Provide the (X, Y) coordinate of the cell's center where the given text is located.  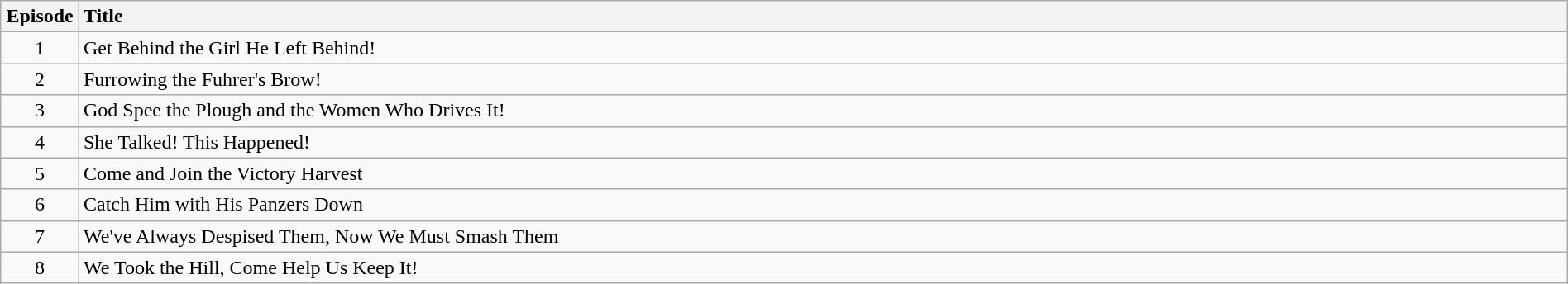
2 (40, 79)
God Spee the Plough and the Women Who Drives It! (823, 111)
We Took the Hill, Come Help Us Keep It! (823, 267)
3 (40, 111)
Get Behind the Girl He Left Behind! (823, 48)
Come and Join the Victory Harvest (823, 173)
1 (40, 48)
Furrowing the Fuhrer's Brow! (823, 79)
8 (40, 267)
6 (40, 205)
4 (40, 142)
We've Always Despised Them, Now We Must Smash Them (823, 236)
7 (40, 236)
5 (40, 173)
She Talked! This Happened! (823, 142)
Catch Him with His Panzers Down (823, 205)
Episode (40, 17)
Title (823, 17)
